Extract the [x, y] coordinate from the center of the cell holding the provided text.  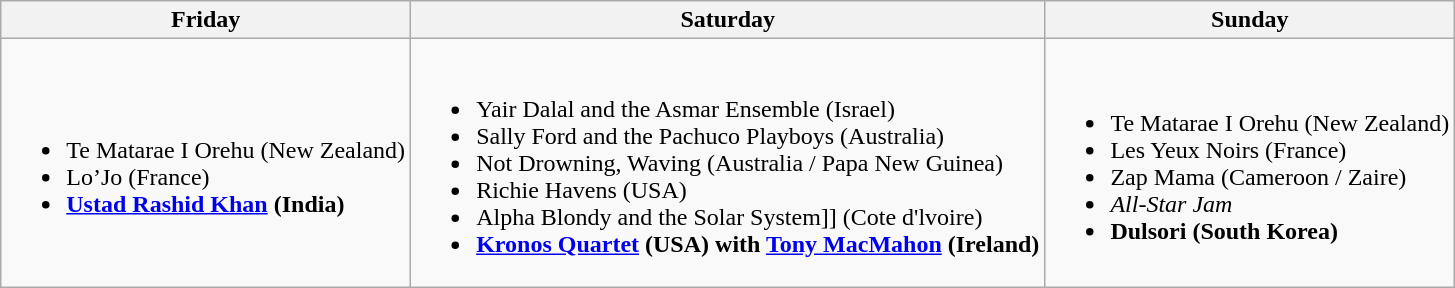
Friday [206, 20]
Sunday [1250, 20]
Te Matarae I Orehu (New Zealand)Lo’Jo (France)Ustad Rashid Khan (India) [206, 163]
Saturday [728, 20]
Te Matarae I Orehu (New Zealand)Les Yeux Noirs (France)Zap Mama (Cameroon / Zaire)All-Star JamDulsori (South Korea) [1250, 163]
